Find where the given text appears and provide that cell's center as [X, Y] coordinate. 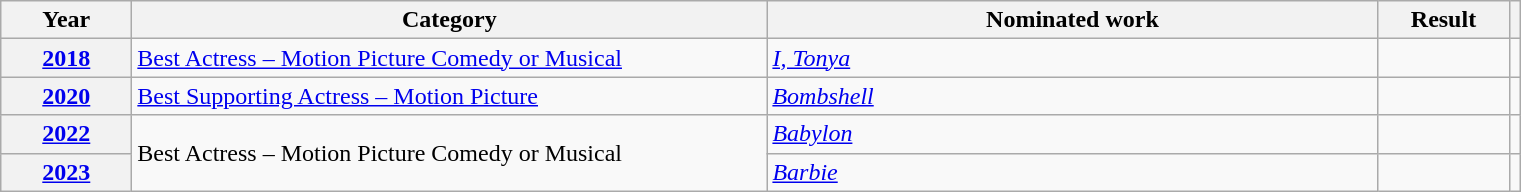
Barbie [1072, 172]
Nominated work [1072, 20]
Best Supporting Actress – Motion Picture [450, 96]
2020 [66, 96]
2018 [66, 58]
I, Tonya [1072, 58]
Result [1444, 20]
Bombshell [1072, 96]
2022 [66, 134]
2023 [66, 172]
Category [450, 20]
Babylon [1072, 134]
Year [66, 20]
